Detect which cell encompasses the target text, then output its [x, y] center coordinate. 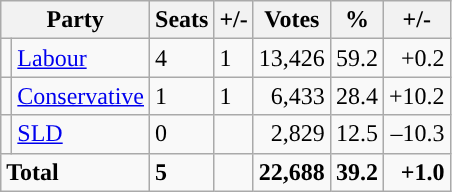
% [356, 20]
59.2 [356, 58]
Party [76, 20]
Labour [81, 58]
SLD [81, 134]
Seats [182, 20]
22,688 [292, 172]
+0.2 [416, 58]
–10.3 [416, 134]
2,829 [292, 134]
28.4 [356, 96]
Conservative [81, 96]
6,433 [292, 96]
0 [182, 134]
5 [182, 172]
Total [76, 172]
4 [182, 58]
Votes [292, 20]
12.5 [356, 134]
+1.0 [416, 172]
+10.2 [416, 96]
13,426 [292, 58]
39.2 [356, 172]
